Find where the given text appears and provide that cell's center as (x, y) coordinate. 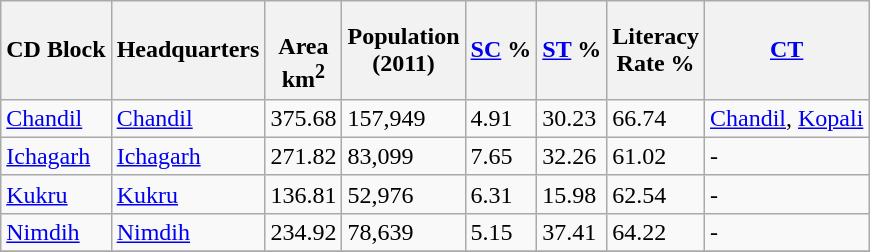
ST % (572, 50)
62.54 (656, 194)
136.81 (304, 194)
234.92 (304, 232)
83,099 (404, 156)
5.15 (501, 232)
375.68 (304, 118)
64.22 (656, 232)
52,976 (404, 194)
CD Block (56, 50)
30.23 (572, 118)
CT (786, 50)
15.98 (572, 194)
Headquarters (188, 50)
61.02 (656, 156)
6.31 (501, 194)
Areakm2 (304, 50)
157,949 (404, 118)
4.91 (501, 118)
7.65 (501, 156)
32.26 (572, 156)
37.41 (572, 232)
271.82 (304, 156)
66.74 (656, 118)
Population(2011) (404, 50)
78,639 (404, 232)
Chandil, Kopali (786, 118)
Literacy Rate % (656, 50)
SC % (501, 50)
